Capture the cell that displays the provided text and extract its [x, y] central coordinate. 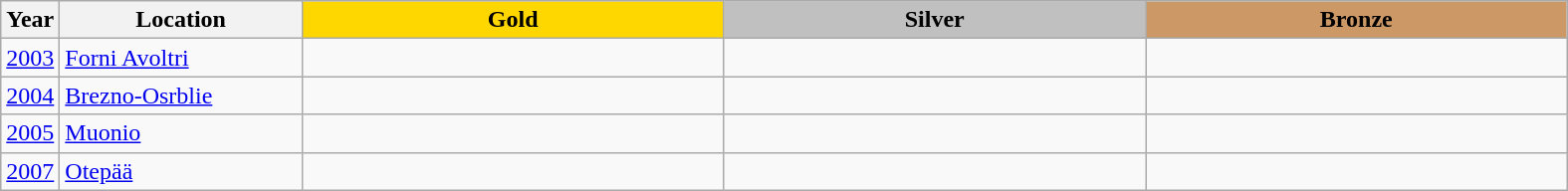
Muonio [181, 133]
Gold [513, 20]
Forni Avoltri [181, 58]
Silver [935, 20]
Year [30, 20]
2007 [30, 171]
Otepää [181, 171]
2005 [30, 133]
Location [181, 20]
Bronze [1356, 20]
Brezno-Osrblie [181, 95]
2004 [30, 95]
2003 [30, 58]
